Find where the given text appears and provide that cell's center as (X, Y) coordinate. 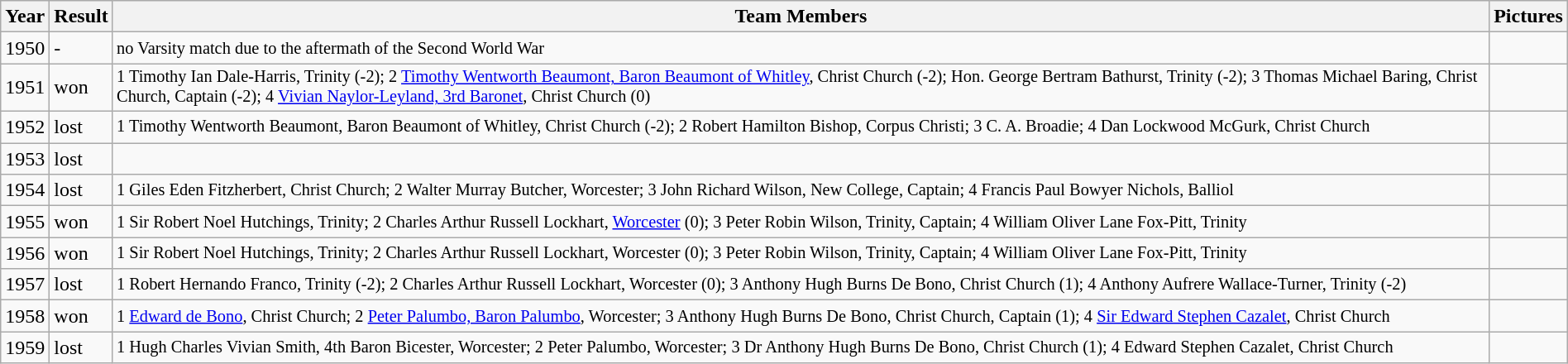
1956 (25, 253)
1959 (25, 347)
Pictures (1528, 17)
Team Members (801, 17)
1951 (25, 88)
Year (25, 17)
- (81, 48)
1952 (25, 127)
no Varsity match due to the aftermath of the Second World War (801, 48)
1957 (25, 285)
Result (81, 17)
1950 (25, 48)
1954 (25, 190)
1955 (25, 222)
1958 (25, 316)
1953 (25, 159)
